Provide the [x, y] coordinate of the cell's center where the given text is located.  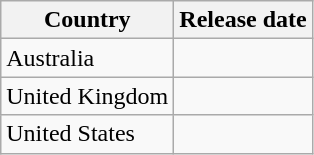
United States [88, 134]
Release date [243, 20]
United Kingdom [88, 96]
Country [88, 20]
Australia [88, 58]
